Extract the [X, Y] coordinate from the center of the cell holding the provided text.  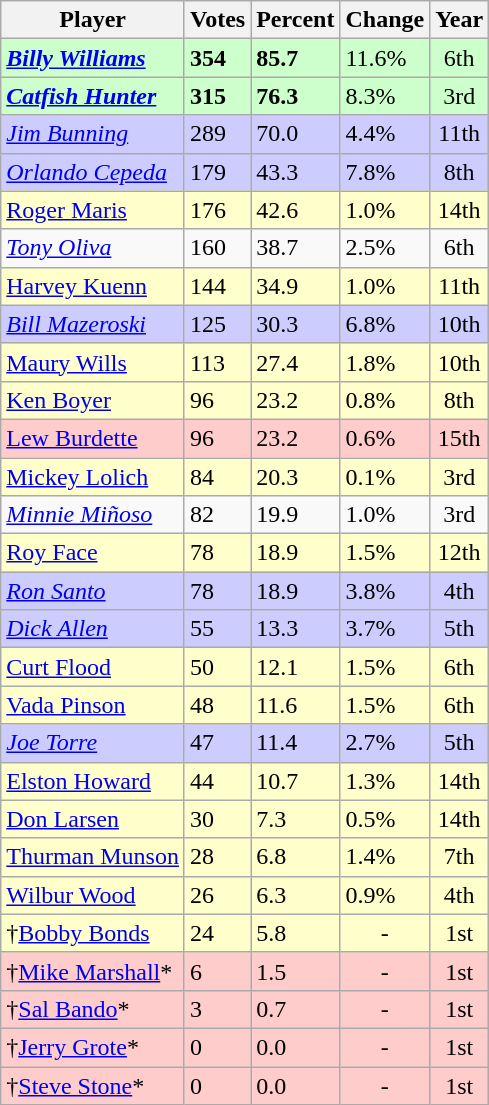
11.6% [385, 58]
6.8 [296, 857]
47 [217, 743]
6.8% [385, 324]
Player [93, 20]
Year [460, 20]
Don Larsen [93, 819]
0.8% [385, 400]
Lew Burdette [93, 438]
Catfish Hunter [93, 96]
7th [460, 857]
44 [217, 781]
1.4% [385, 857]
Maury Wills [93, 362]
5.8 [296, 933]
20.3 [296, 477]
179 [217, 172]
0.9% [385, 895]
0.7 [296, 1009]
160 [217, 248]
10.7 [296, 781]
13.3 [296, 629]
Bill Mazeroski [93, 324]
1.8% [385, 362]
Ken Boyer [93, 400]
Change [385, 20]
30.3 [296, 324]
†Steve Stone* [93, 1085]
113 [217, 362]
Minnie Miñoso [93, 515]
Orlando Cepeda [93, 172]
55 [217, 629]
0.6% [385, 438]
Percent [296, 20]
Dick Allen [93, 629]
34.9 [296, 286]
7.8% [385, 172]
3.7% [385, 629]
11.4 [296, 743]
Mickey Lolich [93, 477]
30 [217, 819]
70.0 [296, 134]
†Jerry Grote* [93, 1047]
6.3 [296, 895]
Curt Flood [93, 667]
15th [460, 438]
289 [217, 134]
7.3 [296, 819]
3 [217, 1009]
Joe Torre [93, 743]
Wilbur Wood [93, 895]
76.3 [296, 96]
1.5 [296, 971]
Harvey Kuenn [93, 286]
125 [217, 324]
†Mike Marshall* [93, 971]
Ron Santo [93, 591]
0.1% [385, 477]
†Bobby Bonds [93, 933]
38.7 [296, 248]
12th [460, 553]
1.3% [385, 781]
82 [217, 515]
27.4 [296, 362]
28 [217, 857]
144 [217, 286]
50 [217, 667]
2.7% [385, 743]
354 [217, 58]
Jim Bunning [93, 134]
84 [217, 477]
2.5% [385, 248]
6 [217, 971]
Votes [217, 20]
43.3 [296, 172]
42.6 [296, 210]
Roger Maris [93, 210]
176 [217, 210]
26 [217, 895]
0.5% [385, 819]
48 [217, 705]
Thurman Munson [93, 857]
315 [217, 96]
Elston Howard [93, 781]
3.8% [385, 591]
11.6 [296, 705]
Tony Oliva [93, 248]
24 [217, 933]
4.4% [385, 134]
12.1 [296, 667]
8.3% [385, 96]
85.7 [296, 58]
19.9 [296, 515]
Roy Face [93, 553]
†Sal Bando* [93, 1009]
Vada Pinson [93, 705]
Billy Williams [93, 58]
